Return the [x, y] coordinate for the center point of the cell that contains the specified text.  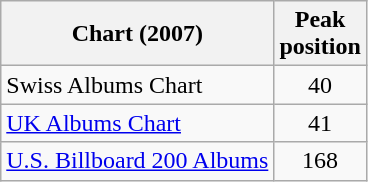
168 [320, 161]
Swiss Albums Chart [138, 85]
Chart (2007) [138, 34]
U.S. Billboard 200 Albums [138, 161]
40 [320, 85]
41 [320, 123]
UK Albums Chart [138, 123]
Peak position [320, 34]
